Identify which cell holds the provided text, then report its [x, y] central coordinate. 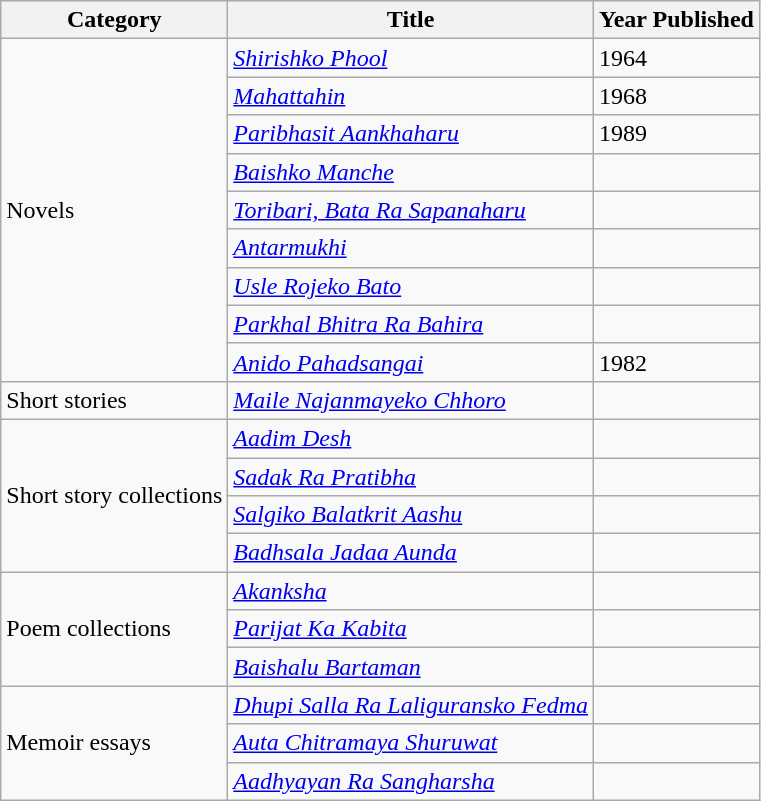
Maile Najanmayeko Chhoro [411, 400]
Aadhyayan Ra Sangharsha [411, 781]
Memoir essays [114, 743]
Akanksha [411, 591]
Antarmukhi [411, 248]
Poem collections [114, 629]
Short story collections [114, 495]
Parijat Ka Kabita [411, 629]
Aadim Desh [411, 438]
Sadak Ra Pratibha [411, 477]
Novels [114, 210]
Dhupi Salla Ra Laliguransko Fedma [411, 705]
Baishko Manche [411, 172]
Category [114, 20]
Parkhal Bhitra Ra Bahira [411, 324]
1964 [677, 58]
Short stories [114, 400]
Auta Chitramaya Shuruwat [411, 743]
Anido Pahadsangai [411, 362]
1989 [677, 134]
Mahattahin [411, 96]
Salgiko Balatkrit Aashu [411, 515]
Usle Rojeko Bato [411, 286]
1968 [677, 96]
1982 [677, 362]
Baishalu Bartaman [411, 667]
Paribhasit Aankhaharu [411, 134]
Toribari, Bata Ra Sapanaharu [411, 210]
Badhsala Jadaa Aunda [411, 553]
Shirishko Phool [411, 58]
Title [411, 20]
Year Published [677, 20]
